Pinpoint the cell where the given text exists, returning its [X, Y] midpoint coordinate. 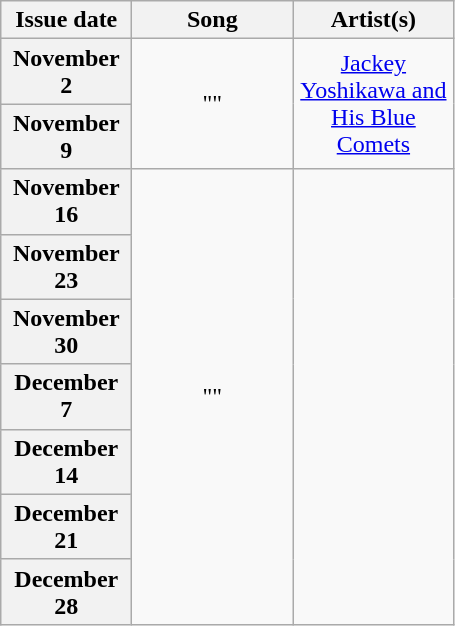
Song [212, 20]
November 30 [66, 332]
December 28 [66, 592]
Issue date [66, 20]
December 7 [66, 396]
December 14 [66, 462]
November 9 [66, 136]
Artist(s) [374, 20]
Jackey Yoshikawa and His Blue Comets [374, 104]
December 21 [66, 526]
November 16 [66, 202]
November 23 [66, 266]
November 2 [66, 72]
